Output the [X, Y] coordinate of the center of the cell containing the given text.  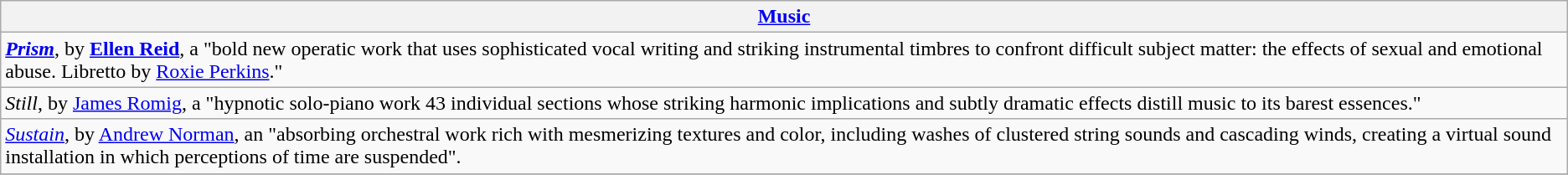
Music [784, 17]
